Scan for the cell matching the given text and deliver its (X, Y) coordinate at center. 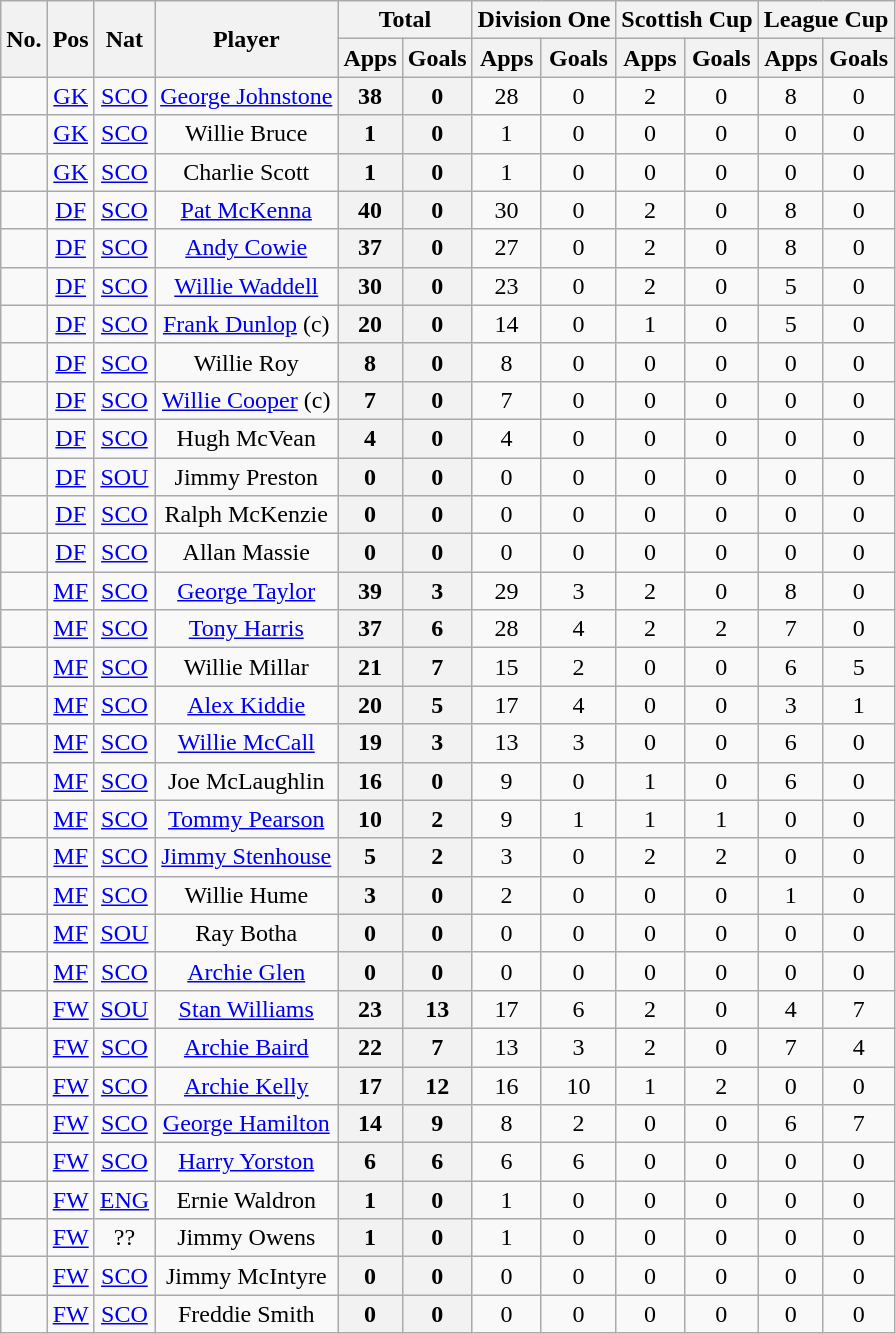
Nat (124, 39)
27 (506, 248)
29 (506, 591)
Frank Dunlop (c) (246, 324)
ENG (124, 1200)
Willie McCall (246, 743)
Hugh McVean (246, 438)
21 (370, 667)
George Taylor (246, 591)
Total (405, 20)
Stan Williams (246, 1009)
Willie Hume (246, 895)
George Johnstone (246, 96)
Charlie Scott (246, 172)
Allan Massie (246, 553)
Willie Bruce (246, 134)
Tommy Pearson (246, 819)
George Hamilton (246, 1124)
Freddie Smith (246, 1314)
Joe McLaughlin (246, 781)
12 (437, 1085)
?? (124, 1238)
Tony Harris (246, 629)
Ernie Waldron (246, 1200)
15 (506, 667)
Ray Botha (246, 933)
19 (370, 743)
Pat McKenna (246, 210)
Pos (70, 39)
League Cup (826, 20)
Willie Cooper (c) (246, 400)
Division One (544, 20)
Player (246, 39)
Andy Cowie (246, 248)
39 (370, 591)
Willie Roy (246, 362)
Archie Glen (246, 971)
Archie Baird (246, 1047)
Jimmy Stenhouse (246, 857)
38 (370, 96)
Jimmy Preston (246, 477)
22 (370, 1047)
Jimmy Owens (246, 1238)
No. (24, 39)
Willie Millar (246, 667)
Willie Waddell (246, 286)
Archie Kelly (246, 1085)
Harry Yorston (246, 1162)
40 (370, 210)
Jimmy McIntyre (246, 1276)
Alex Kiddie (246, 705)
Ralph McKenzie (246, 515)
Scottish Cup (687, 20)
